Pinpoint the cell where the given text exists, returning its (x, y) midpoint coordinate. 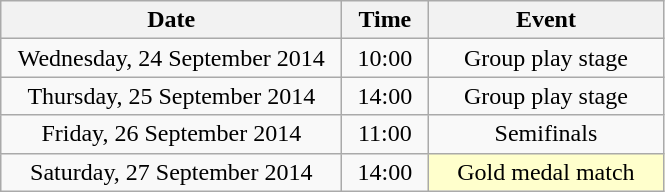
Saturday, 27 September 2014 (172, 172)
Time (385, 20)
Wednesday, 24 September 2014 (172, 58)
Semifinals (546, 134)
Date (172, 20)
Event (546, 20)
11:00 (385, 134)
Gold medal match (546, 172)
Thursday, 25 September 2014 (172, 96)
Friday, 26 September 2014 (172, 134)
10:00 (385, 58)
